Find where the given text appears and provide that cell's center as (X, Y) coordinate. 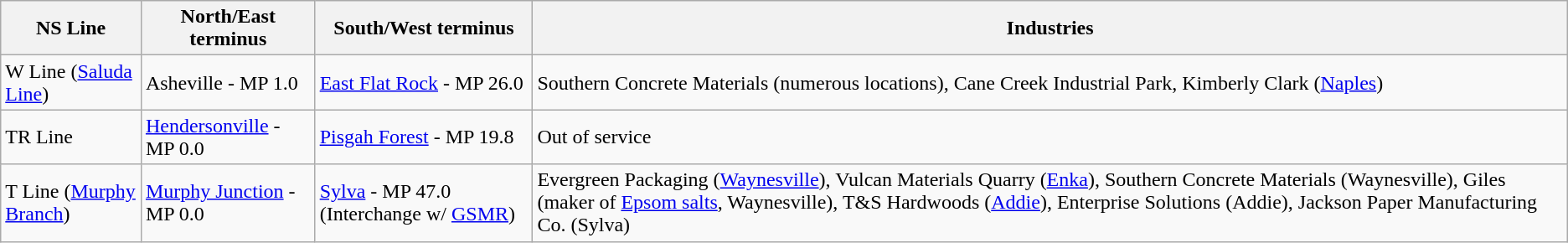
Hendersonville - MP 0.0 (228, 137)
NS Line (71, 28)
Asheville - MP 1.0 (228, 82)
Southern Concrete Materials (numerous locations), Cane Creek Industrial Park, Kimberly Clark (Naples) (1050, 82)
TR Line (71, 137)
W Line (Saluda Line) (71, 82)
Murphy Junction - MP 0.0 (228, 203)
South/West terminus (424, 28)
Sylva - MP 47.0 (Interchange w/ GSMR) (424, 203)
Pisgah Forest - MP 19.8 (424, 137)
North/East terminus (228, 28)
T Line (Murphy Branch) (71, 203)
Industries (1050, 28)
Out of service (1050, 137)
East Flat Rock - MP 26.0 (424, 82)
